Return [x, y] of the center of cell containing provided text 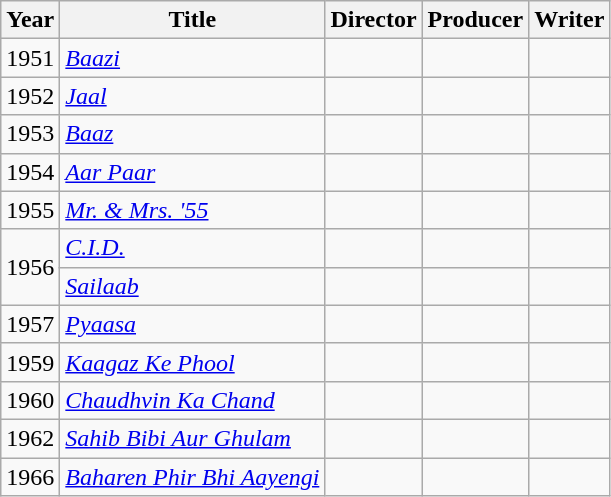
Jaal [192, 96]
Baazi [192, 58]
Pyaasa [192, 324]
1956 [30, 267]
1952 [30, 96]
1957 [30, 324]
Baaz [192, 134]
Sailaab [192, 286]
Producer [476, 20]
Kaagaz Ke Phool [192, 362]
Chaudhvin Ka Chand [192, 400]
1966 [30, 477]
Aar Paar [192, 172]
1951 [30, 58]
1953 [30, 134]
1959 [30, 362]
Writer [570, 20]
Mr. & Mrs. '55 [192, 210]
Director [374, 20]
1954 [30, 172]
Year [30, 20]
1955 [30, 210]
C.I.D. [192, 248]
Title [192, 20]
Baharen Phir Bhi Aayengi [192, 477]
1960 [30, 400]
Sahib Bibi Aur Ghulam [192, 438]
1962 [30, 438]
